Return [x, y] of the center of cell containing provided text 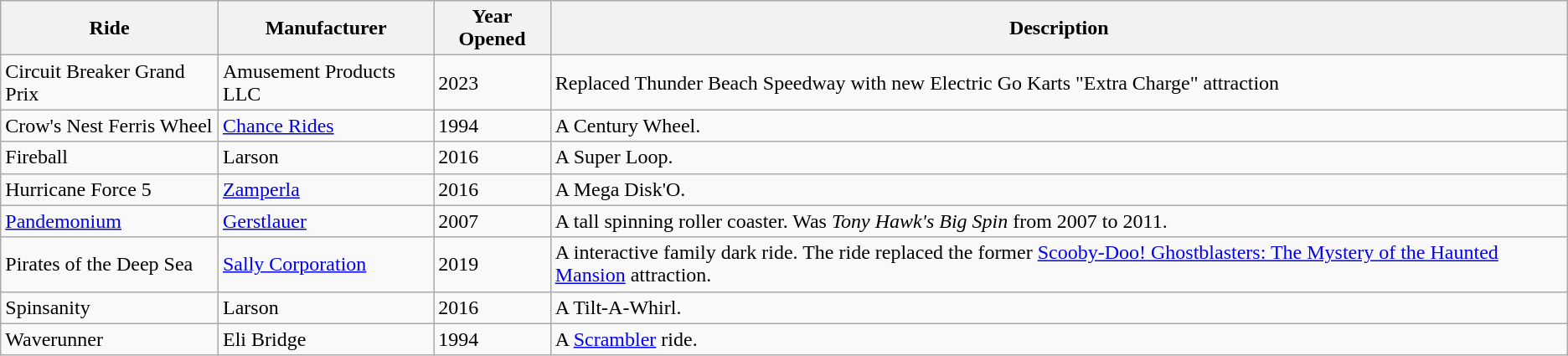
Eli Bridge [325, 339]
Crow's Nest Ferris Wheel [110, 126]
Amusement Products LLC [325, 82]
Zamperla [325, 189]
Replaced Thunder Beach Speedway with new Electric Go Karts "Extra Charge" attraction [1059, 82]
A Century Wheel. [1059, 126]
A tall spinning roller coaster. Was Tony Hawk's Big Spin from 2007 to 2011. [1059, 221]
A Scrambler ride. [1059, 339]
Description [1059, 28]
Waverunner [110, 339]
A Tilt-A-Whirl. [1059, 307]
Pandemonium [110, 221]
Spinsanity [110, 307]
A interactive family dark ride. The ride replaced the former Scooby-Doo! Ghostblasters: The Mystery of the Haunted Mansion attraction. [1059, 265]
Hurricane Force 5 [110, 189]
Fireball [110, 157]
Sally Corporation [325, 265]
A Super Loop. [1059, 157]
Gerstlauer [325, 221]
Pirates of the Deep Sea [110, 265]
Manufacturer [325, 28]
Year Opened [493, 28]
Chance Rides [325, 126]
A Mega Disk'O. [1059, 189]
Circuit Breaker Grand Prix [110, 82]
2007 [493, 221]
2019 [493, 265]
Ride [110, 28]
2023 [493, 82]
